Find where the given text appears and provide that cell's center as [X, Y] coordinate. 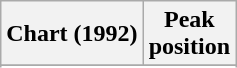
Chart (1992) [72, 34]
Peakposition [189, 34]
